Capture the cell that displays the provided text and extract its [x, y] central coordinate. 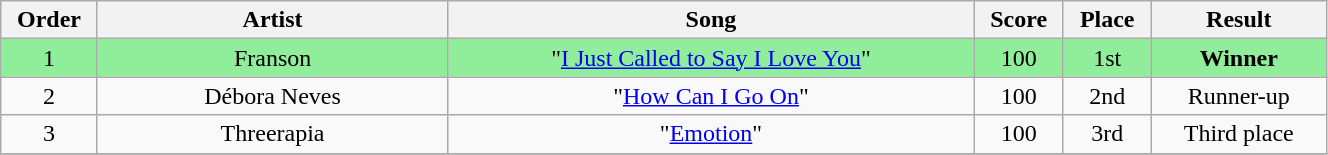
3 [49, 134]
Result [1238, 20]
Winner [1238, 58]
Runner-up [1238, 96]
Place [1107, 20]
Score [1018, 20]
Order [49, 20]
Threerapia [272, 134]
3rd [1107, 134]
1st [1107, 58]
Débora Neves [272, 96]
Song [711, 20]
"I Just Called to Say I Love You" [711, 58]
Franson [272, 58]
2nd [1107, 96]
1 [49, 58]
"Emotion" [711, 134]
2 [49, 96]
Third place [1238, 134]
Artist [272, 20]
"How Can I Go On" [711, 96]
